Determine the [X, Y] coordinate at the center of the cell enclosing the given text.  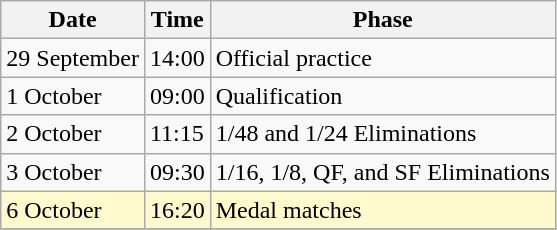
29 September [73, 58]
11:15 [177, 134]
1/16, 1/8, QF, and SF Eliminations [382, 172]
3 October [73, 172]
09:30 [177, 172]
Official practice [382, 58]
Time [177, 20]
6 October [73, 210]
Qualification [382, 96]
1 October [73, 96]
Date [73, 20]
09:00 [177, 96]
Phase [382, 20]
1/48 and 1/24 Eliminations [382, 134]
16:20 [177, 210]
2 October [73, 134]
14:00 [177, 58]
Medal matches [382, 210]
